Pinpoint the cell where the given text exists, returning its (x, y) midpoint coordinate. 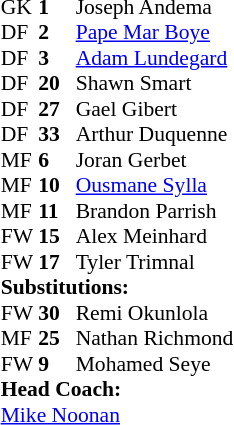
3 (57, 58)
Brandon Parrish (155, 211)
2 (57, 33)
33 (57, 135)
Remi Okunlola (155, 313)
Nathan Richmond (155, 339)
10 (57, 185)
Alex Meinhard (155, 237)
Joran Gerbet (155, 160)
20 (57, 83)
Adam Lundegard (155, 58)
25 (57, 339)
Head Coach: (118, 389)
Pape Mar Boye (155, 33)
27 (57, 109)
17 (57, 262)
11 (57, 211)
30 (57, 313)
Arthur Duquenne (155, 135)
Substitutions: (118, 287)
Gael Gibert (155, 109)
Mohamed Seye (155, 364)
Shawn Smart (155, 83)
15 (57, 237)
Ousmane Sylla (155, 185)
6 (57, 160)
9 (57, 364)
Tyler Trimnal (155, 262)
